Extract the [x, y] coordinate from the center of the cell holding the provided text.  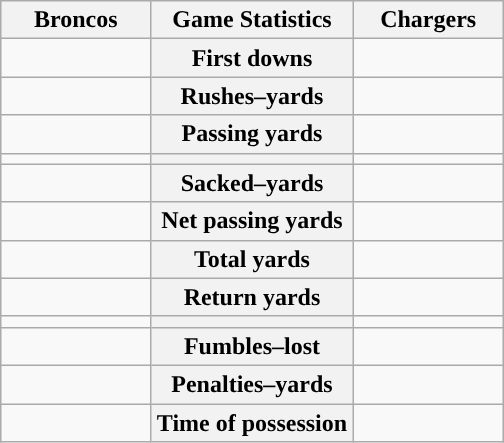
First downs [252, 58]
Net passing yards [252, 221]
Total yards [252, 259]
Game Statistics [252, 20]
Broncos [76, 20]
Chargers [428, 20]
Return yards [252, 297]
Passing yards [252, 134]
Rushes–yards [252, 96]
Time of possession [252, 423]
Sacked–yards [252, 183]
Penalties–yards [252, 384]
Fumbles–lost [252, 346]
